Capture the cell that displays the provided text and extract its (x, y) central coordinate. 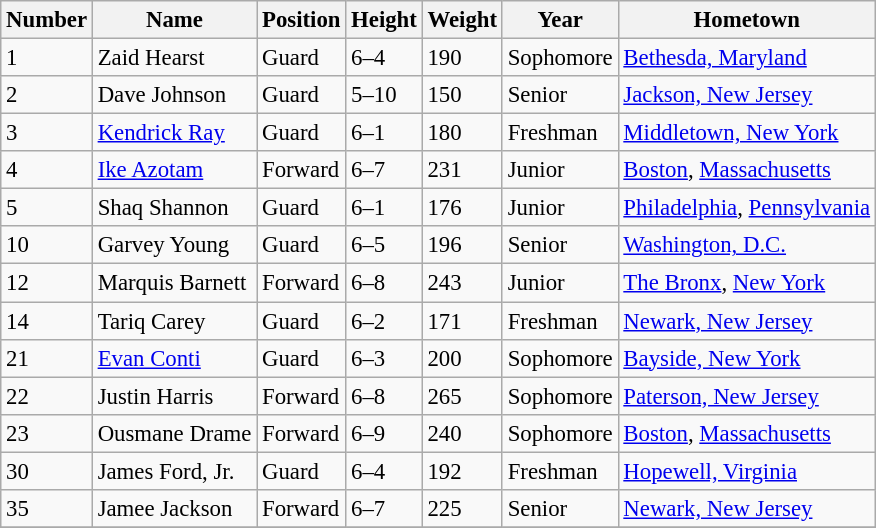
6–5 (384, 245)
243 (462, 283)
Position (302, 20)
200 (462, 358)
14 (47, 321)
Justin Harris (174, 396)
Year (560, 20)
Philadelphia, Pennsylvania (746, 208)
Shaq Shannon (174, 208)
Garvey Young (174, 245)
Name (174, 20)
196 (462, 245)
Evan Conti (174, 358)
2 (47, 95)
Number (47, 20)
21 (47, 358)
Height (384, 20)
Jamee Jackson (174, 509)
180 (462, 133)
192 (462, 471)
4 (47, 170)
Bethesda, Maryland (746, 58)
Zaid Hearst (174, 58)
10 (47, 245)
240 (462, 433)
190 (462, 58)
Hometown (746, 20)
Hopewell, Virginia (746, 471)
3 (47, 133)
30 (47, 471)
22 (47, 396)
176 (462, 208)
Bayside, New York (746, 358)
Marquis Barnett (174, 283)
231 (462, 170)
Kendrick Ray (174, 133)
The Bronx, New York (746, 283)
1 (47, 58)
Ike Azotam (174, 170)
12 (47, 283)
Weight (462, 20)
5–10 (384, 95)
Washington, D.C. (746, 245)
Dave Johnson (174, 95)
6–3 (384, 358)
171 (462, 321)
225 (462, 509)
Ousmane Drame (174, 433)
5 (47, 208)
265 (462, 396)
James Ford, Jr. (174, 471)
6–2 (384, 321)
Tariq Carey (174, 321)
Paterson, New Jersey (746, 396)
6–9 (384, 433)
Middletown, New York (746, 133)
150 (462, 95)
35 (47, 509)
Jackson, New Jersey (746, 95)
23 (47, 433)
